Output the [x, y] coordinate of the center of the cell containing the given text.  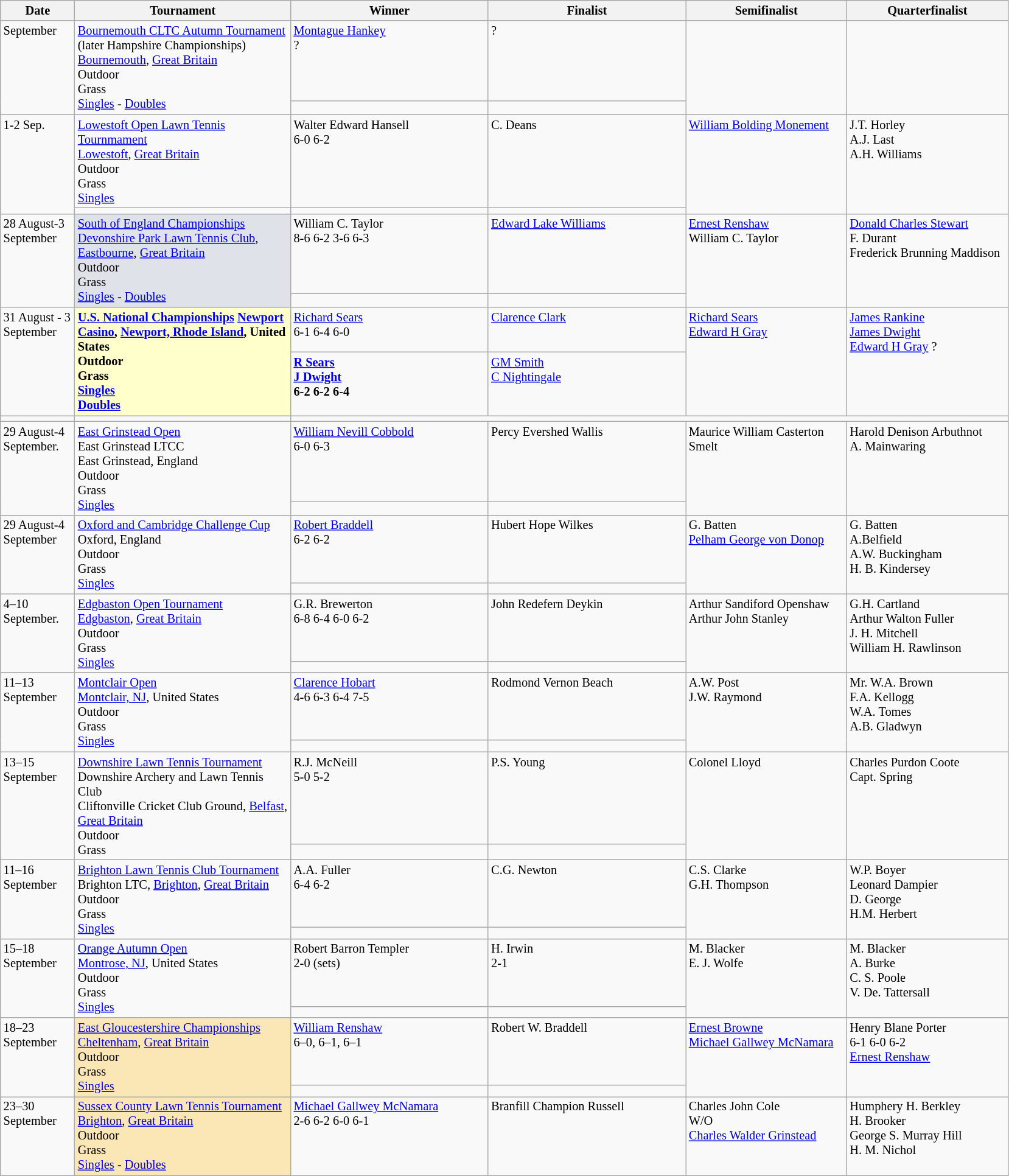
Charles John Cole W/O Charles Walder Grinstead [767, 1136]
29 August-4 September [38, 555]
A.A. Fuller6-4 6-2 [389, 894]
Walter Edward Hansell6-0 6-2 [389, 161]
U.S. National Championships Newport Casino, Newport, Rhode Island, United StatesOutdoor GrassSinglesDoubles [183, 362]
29 August-4 September. [38, 468]
GM SmithC Nightingale [587, 383]
Lowestoft Open Lawn Tennis TournmamentLowestoft, Great BritainOutdoorGrassSingles [183, 161]
Colonel Lloyd [767, 806]
R Sears J Dwight6-2 6-2 6-4 [389, 383]
Orange Autumn Open Montrose, NJ, United StatesOutdoorGrassSingles [183, 978]
Date [38, 10]
Oxford and Cambridge Challenge CupOxford, EnglandOutdoor GrassSingles [183, 555]
C.S. Clarke G.H. Thompson [767, 899]
Richard Sears Edward H Gray [767, 362]
Brighton Lawn Tennis Club Tournament Brighton LTC, Brighton, Great BritainOutdoorGrassSingles [183, 899]
G. Batten Pelham George von Donop [767, 555]
Rodmond Vernon Beach [587, 706]
Henry Blane Porter6-1 6-0 6-2 Ernest Renshaw [927, 1057]
William Bolding Monement [767, 164]
James Rankine James Dwight Edward H Gray ? [927, 362]
Winner [389, 10]
28 August-3 September [38, 261]
31 August - 3 September [38, 362]
G.H. Cartland Arthur Walton Fuller J. H. Mitchell William H. Rawlinson [927, 633]
Maurice William Casterton Smelt [767, 468]
J.T. Horley A.J. Last A.H. Williams [927, 164]
Robert Barron Templer2-0 (sets) [389, 973]
Humphery H. Berkley H. Brooker George S. Murray Hill H. M. Nichol [927, 1136]
William Nevill Cobbold 6-0 6-3 [389, 461]
G. Batten A.Belfield A.W. Buckingham H. B. Kindersey [927, 555]
Michael Gallwey McNamara2-6 6-2 6-0 6-1 [389, 1136]
A.W. Post J.W. Raymond [767, 712]
C. Deans [587, 161]
Clarence Clark [587, 330]
Montague Hankey ? [389, 61]
Montclair Open Montclair, NJ, United StatesOutdoorGrassSingles [183, 712]
Edgbaston Open Tournament Edgbaston, Great BritainOutdoor GrassSingles [183, 633]
G.R. Brewerton 6-8 6-4 6-0 6-2 [389, 627]
? [587, 61]
18–23 September [38, 1057]
13–15 September [38, 806]
Arthur Sandiford Openshaw Arthur John Stanley [767, 633]
M. Blacker E. J. Wolfe [767, 978]
Clarence Hobart4-6 6-3 6-4 7-5 [389, 706]
South of England Championships Devonshire Park Lawn Tennis Club, Eastbourne, Great BritainOutdoorGrassSingles - Doubles [183, 261]
Sussex County Lawn Tennis Tournament Brighton, Great BritainOutdoorGrassSingles - Doubles [183, 1136]
11–16 September [38, 899]
4–10 September. [38, 633]
Charles Purdon Coote Capt. Spring [927, 806]
1-2 Sep. [38, 164]
Edward Lake Williams [587, 254]
P.S. Young [587, 798]
Semifinalist [767, 10]
East Gloucestershire Championships Cheltenham, Great BritainOutdoorGrassSingles [183, 1057]
Bournemouth CLTC Autumn Tournament(later Hampshire Championships) Bournemouth, Great BritainOutdoorGrassSingles - Doubles [183, 68]
Quarterfinalist [927, 10]
William Renshaw6–0, 6–1, 6–1 [389, 1052]
Downshire Lawn Tennis Tournament Downshire Archery and Lawn Tennis Club Cliftonville Cricket Club Ground, Belfast, Great BritainOutdoorGrass [183, 806]
Hubert Hope Wilkes [587, 549]
Mr. W.A. Brown F.A. Kellogg W.A. Tomes A.B. Gladwyn [927, 712]
Robert Braddell6-2 6-2 [389, 549]
Harold Denison Arbuthnot A. Mainwaring [927, 468]
Robert W. Braddell [587, 1052]
R.J. McNeill5-0 5-2 [389, 798]
Donald Charles Stewart F. Durant Frederick Brunning Maddison [927, 261]
M. Blacker A. Burke C. S. Poole V. De. Tattersall [927, 978]
Ernest Browne Michael Gallwey McNamara [767, 1057]
C.G. Newton [587, 894]
23–30 September [38, 1136]
William C. Taylor8-6 6-2 3-6 6-3 [389, 254]
Ernest Renshaw William C. Taylor [767, 261]
H. Irwin 2-1 [587, 973]
Branfill Champion Russell [587, 1136]
Finalist [587, 10]
W.P. Boyer Leonard Dampier D. George H.M. Herbert [927, 899]
September [38, 68]
East Grinstead OpenEast Grinstead LTCCEast Grinstead, EnglandOutdoor GrassSingles [183, 468]
15–18 September [38, 978]
Percy Evershed Wallis [587, 461]
John Redefern Deykin [587, 627]
11–13 September [38, 712]
Richard Sears 6-1 6-4 6-0 [389, 330]
Tournament [183, 10]
